Capture the cell that displays the provided text and extract its [x, y] central coordinate. 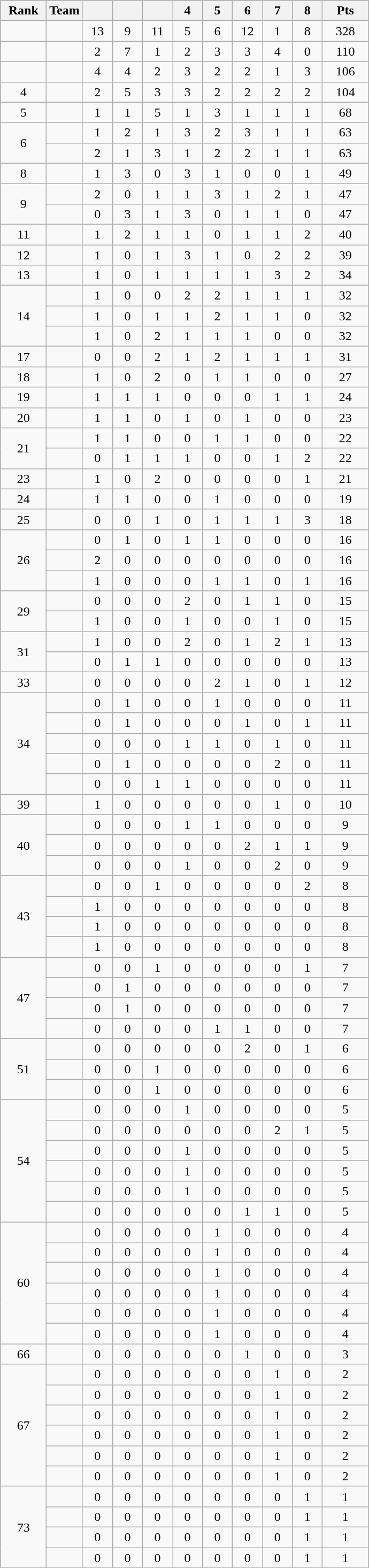
328 [345, 31]
Pts [345, 11]
73 [24, 1527]
106 [345, 72]
67 [24, 1425]
10 [345, 804]
60 [24, 1282]
49 [345, 173]
Team [65, 11]
14 [24, 316]
66 [24, 1354]
25 [24, 519]
68 [345, 112]
33 [24, 682]
43 [24, 916]
110 [345, 51]
104 [345, 92]
29 [24, 611]
51 [24, 1069]
17 [24, 357]
26 [24, 560]
20 [24, 418]
Rank [24, 11]
27 [345, 377]
54 [24, 1160]
